Scan for the cell matching the given text and deliver its (X, Y) coordinate at center. 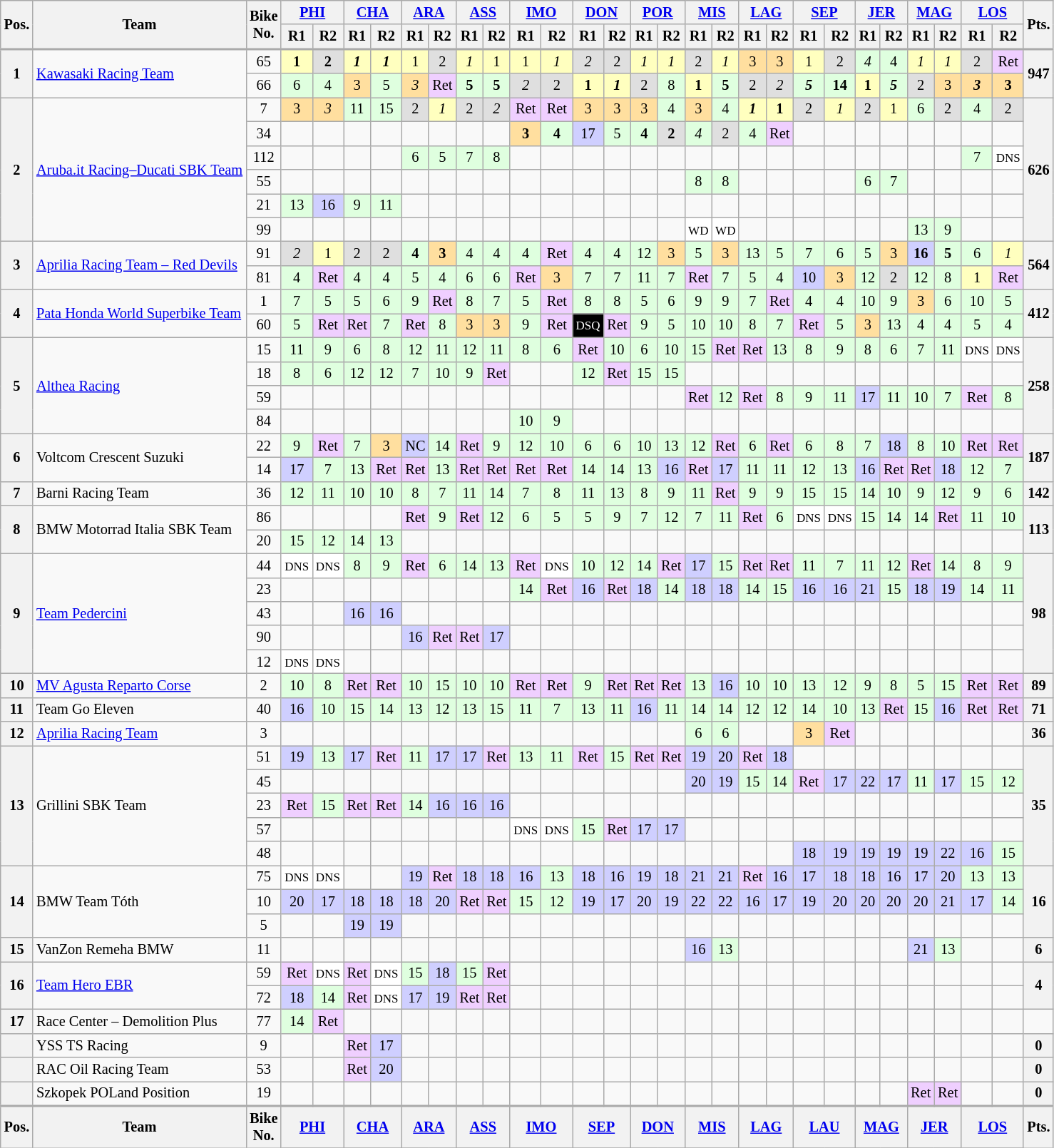
60 (264, 325)
44 (264, 565)
BMW Team Tóth (140, 901)
Kawasaki Racing Team (140, 73)
112 (264, 158)
142 (1038, 493)
40 (264, 709)
Team Hero EBR (140, 985)
99 (264, 230)
412 (1038, 314)
RAC Oil Racing Team (140, 1070)
84 (264, 421)
187 (1038, 458)
57 (264, 829)
55 (264, 181)
98 (1038, 613)
Pata Honda World Superbike Team (140, 314)
564 (1038, 265)
BMW Motorrad Italia SBK Team (140, 529)
86 (264, 518)
Grillini SBK Team (140, 805)
258 (1038, 385)
VanZon Remeha BMW (140, 949)
947 (1038, 73)
Team Go Eleven (140, 709)
Althea Racing (140, 385)
POR (658, 12)
Race Center – Demolition Plus (140, 1021)
113 (1038, 529)
Szkopek POLand Position (140, 1093)
66 (264, 86)
43 (264, 613)
72 (264, 998)
45 (264, 781)
626 (1038, 169)
Aprilia Racing Team – Red Devils (140, 265)
71 (1038, 709)
81 (264, 277)
91 (264, 253)
90 (264, 637)
35 (1038, 805)
Team Pedercini (140, 613)
34 (264, 133)
65 (264, 61)
89 (1038, 685)
75 (264, 877)
48 (264, 854)
77 (264, 1021)
51 (264, 757)
DSQ (588, 325)
MV Agusta Reparto Corse (140, 685)
Aruba.it Racing–Ducati SBK Team (140, 169)
LAU (824, 1127)
53 (264, 1070)
Barni Racing Team (140, 493)
YSS TS Racing (140, 1045)
Aprilia Racing Team (140, 734)
NC (415, 446)
Voltcom Crescent Suzuki (140, 458)
